Scan for the cell matching the given text and deliver its [x, y] coordinate at center. 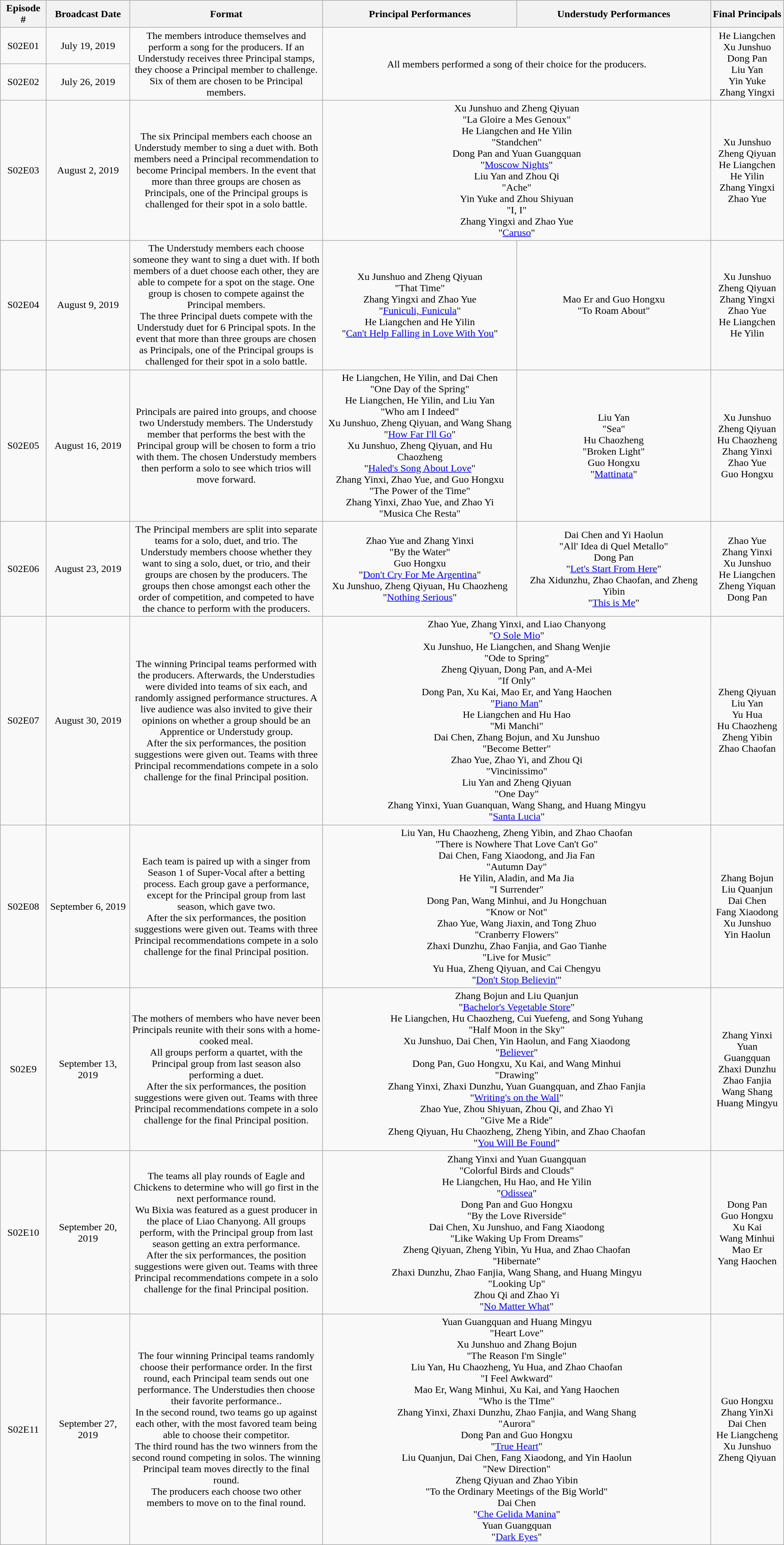
S02E11 [23, 1429]
Zhao Yue and Zhang Yinxi"By the Water"Guo Hongxu"Don't Cry For Me Argentina"Xu Junshuo, Zheng Qiyuan, Hu Chaozheng"Nothing Serious" [420, 569]
July 26, 2019 [88, 82]
Dong PanGuo HongxuXu KaiWang MinhuiMao ErYang Haochen [747, 1232]
September 27, 2019 [88, 1429]
Zheng QiyuanLiu YanYu HuaHu ChaozhengZheng YibinZhao Chaofan [747, 721]
S02E08 [23, 906]
Xu JunshuoZheng QiyuanZhang YingxiZhao YueHe LiangchenHe Yilin [747, 305]
August 30, 2019 [88, 721]
Final Principals [747, 14]
September 6, 2019 [88, 906]
Broadcast Date [88, 14]
All members performed a song of their choice for the producers. [517, 64]
Mao Er and Guo Hongxu"To Roam About" [614, 305]
S02E05 [23, 445]
Liu Yan"Sea"Hu Chaozheng"Broken Light"Guo Hongxu"Mattinata" [614, 445]
S02E06 [23, 569]
Principal Performances [420, 14]
Zhang YinxiYuan GuangquanZhaxi DunzhuZhao FanjiaWang ShangHuang Mingyu [747, 1069]
Guo HongxuZhang YinXiDai ChenHe LiangchengXu JunshuoZheng Qiyuan [747, 1429]
August 16, 2019 [88, 445]
S02E04 [23, 305]
Xu JunshuoZheng QiyuanHu ChaozhengZhang YinxiZhao YueGuo Hongxu [747, 445]
Format [226, 14]
Episode # [23, 14]
August 2, 2019 [88, 170]
Dai Chen and Yi Haolun"All' Idea di Quel Metallo"Dong Pan"Let's Start From Here"Zha Xidunzhu, Zhao Chaofan, and Zheng Yibin"This is Me" [614, 569]
Understudy Performances [614, 14]
August 23, 2019 [88, 569]
Xu JunshuoZheng QiyuanHe LiangchenHe YilinZhang YingxiZhao Yue [747, 170]
S02E10 [23, 1232]
Zhao YueZhang YinxiXu JunshuoHe LiangchenZheng YiquanDong Pan [747, 569]
S02E03 [23, 170]
September 20, 2019 [88, 1232]
S02E01 [23, 46]
Zhang BojunLiu QuanjunDai ChenFang XiaodongXu JunshuoYin Haolun [747, 906]
August 9, 2019 [88, 305]
He LiangchenXu JunshuoDong PanLiu YanYin YukeZhang Yingxi [747, 64]
S02E07 [23, 721]
S02E9 [23, 1069]
S02E02 [23, 82]
September 13, 2019 [88, 1069]
Xu Junshuo and Zheng Qiyuan"That Time"Zhang Yingxi and Zhao Yue"Funiculi, Funicula"He Liangchen and He Yilin"Can't Help Falling in Love With You" [420, 305]
July 19, 2019 [88, 46]
